Pinpoint the cell where the given text exists, returning its [X, Y] midpoint coordinate. 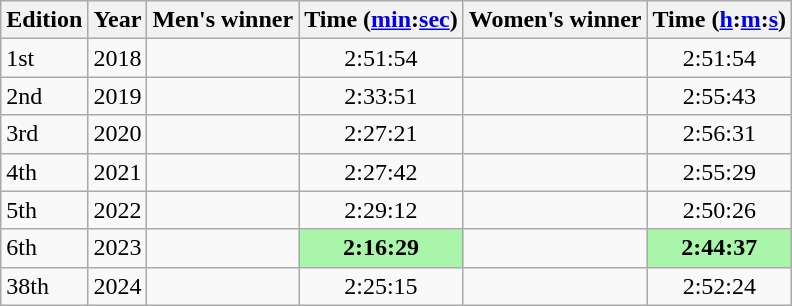
Edition [44, 20]
2nd [44, 96]
2019 [118, 96]
3rd [44, 134]
2021 [118, 172]
1st [44, 58]
Time (min:sec) [382, 20]
Year [118, 20]
2:55:43 [720, 96]
2:29:12 [382, 210]
2:52:24 [720, 286]
4th [44, 172]
2:56:31 [720, 134]
2024 [118, 286]
2:55:29 [720, 172]
2:44:37 [720, 248]
Men's winner [223, 20]
5th [44, 210]
Women's winner [555, 20]
2020 [118, 134]
2:27:42 [382, 172]
2023 [118, 248]
2:27:21 [382, 134]
6th [44, 248]
2:50:26 [720, 210]
38th [44, 286]
2018 [118, 58]
Time (h:m:s) [720, 20]
2:25:15 [382, 286]
2:16:29 [382, 248]
2022 [118, 210]
2:33:51 [382, 96]
